From the cell containing the given text, extract its center point as (X, Y) coordinate. 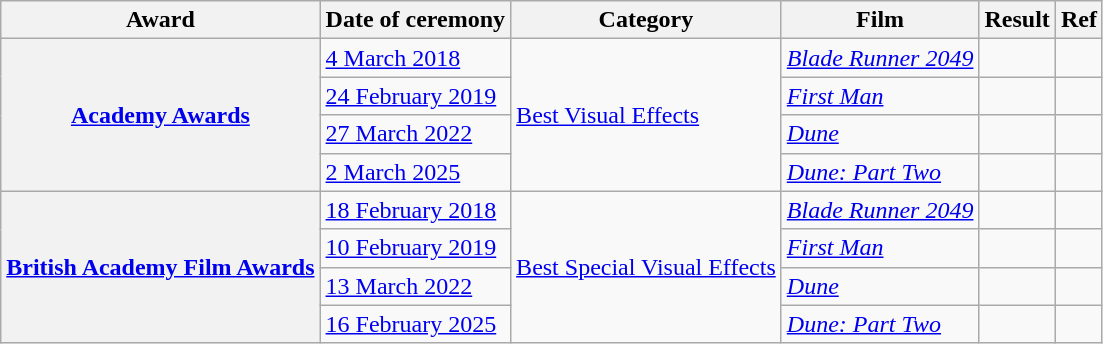
16 February 2025 (416, 324)
Best Visual Effects (646, 115)
2 March 2025 (416, 172)
24 February 2019 (416, 96)
Category (646, 20)
Award (160, 20)
10 February 2019 (416, 248)
18 February 2018 (416, 210)
Ref (1078, 20)
27 March 2022 (416, 134)
13 March 2022 (416, 286)
Result (1017, 20)
Date of ceremony (416, 20)
Film (880, 20)
British Academy Film Awards (160, 267)
Best Special Visual Effects (646, 267)
Academy Awards (160, 115)
4 March 2018 (416, 58)
